Return the (x, y) coordinate for the center point of the cell that contains the specified text.  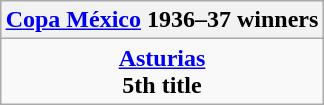
Asturias5th title (162, 72)
Copa México 1936–37 winners (162, 20)
